Locate the cell with the specified text and output its [x, y] center coordinate. 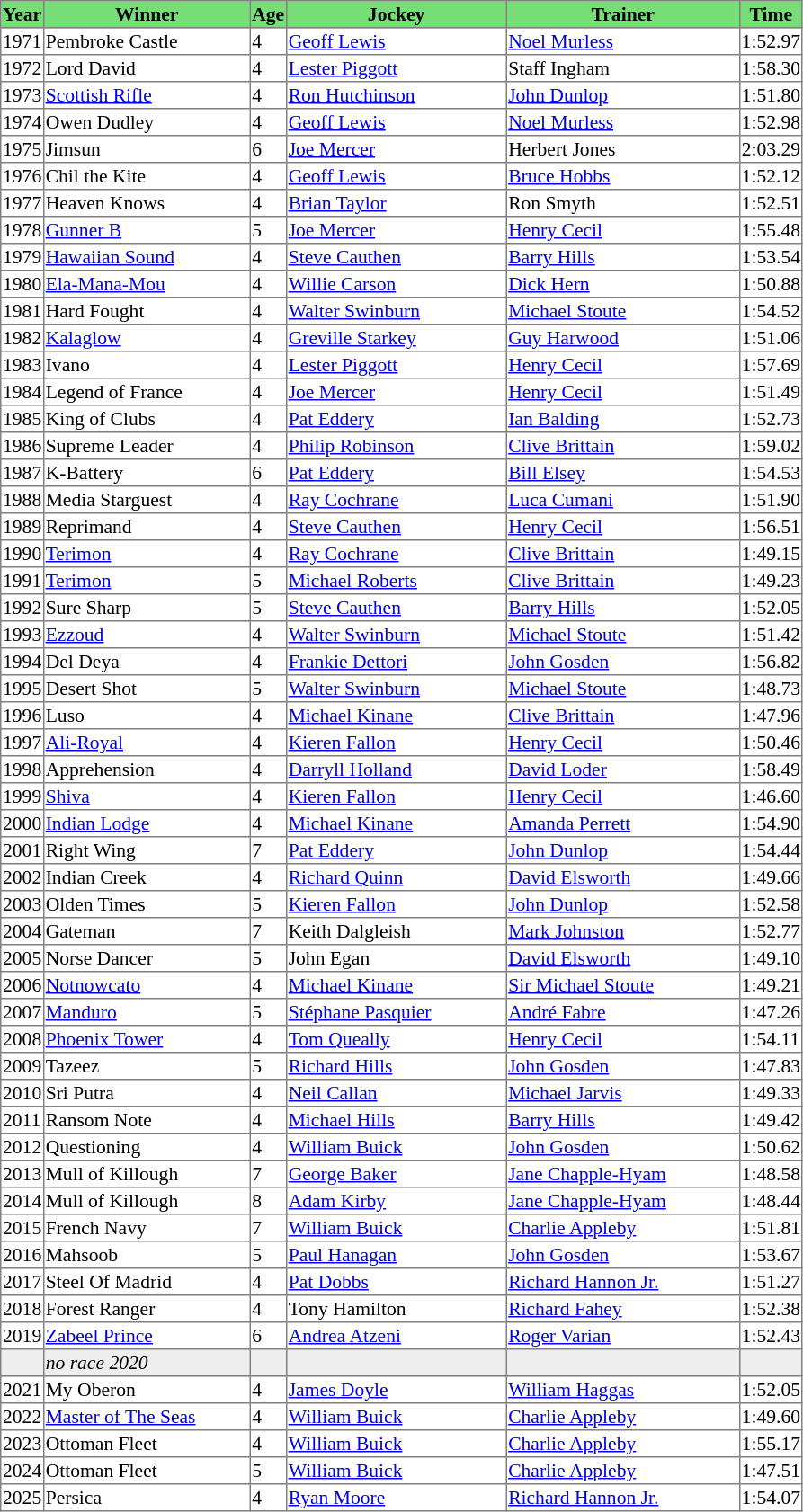
1977 [22, 203]
Media Starguest [147, 500]
Manduro [147, 1012]
Steel Of Madrid [147, 1282]
Notnowcato [147, 985]
André Fabre [623, 1012]
2017 [22, 1282]
8 [268, 1201]
2023 [22, 1444]
Sir Michael Stoute [623, 985]
1:49.42 [771, 1120]
Ron Smyth [623, 203]
Olden Times [147, 904]
1990 [22, 554]
Scottish Rifle [147, 95]
Sri Putra [147, 1093]
Pat Dobbs [396, 1282]
Pembroke Castle [147, 41]
Heaven Knows [147, 203]
Ron Hutchinson [396, 95]
Ransom Note [147, 1120]
1992 [22, 608]
1:54.90 [771, 823]
1:51.27 [771, 1282]
2004 [22, 931]
Herbert Jones [623, 149]
1975 [22, 149]
Hard Fought [147, 311]
Staff Ingham [623, 68]
Indian Lodge [147, 823]
King of Clubs [147, 419]
Sure Sharp [147, 608]
2:03.29 [771, 149]
Andrea Atzeni [396, 1336]
1:56.51 [771, 527]
Michael Hills [396, 1120]
Amanda Perrett [623, 823]
Lord David [147, 68]
Right Wing [147, 850]
2016 [22, 1255]
Ela-Mana-Mou [147, 284]
1993 [22, 635]
1985 [22, 419]
1:51.81 [771, 1228]
1:50.46 [771, 743]
Kalaglow [147, 338]
1:57.69 [771, 365]
1:47.51 [771, 1471]
2011 [22, 1120]
1982 [22, 338]
2013 [22, 1174]
2025 [22, 1498]
1971 [22, 41]
Michael Roberts [396, 581]
1:52.97 [771, 41]
1:49.21 [771, 985]
Age [268, 14]
Guy Harwood [623, 338]
Owen Dudley [147, 122]
1983 [22, 365]
Richard Hills [396, 1066]
Stéphane Pasquier [396, 1012]
2018 [22, 1309]
Roger Varian [623, 1336]
Willie Carson [396, 284]
1:47.83 [771, 1066]
John Egan [396, 958]
2007 [22, 1012]
Paul Hanagan [396, 1255]
1:52.98 [771, 122]
Winner [147, 14]
1:54.07 [771, 1498]
Legend of France [147, 392]
Ezzoud [147, 635]
Master of The Seas [147, 1417]
1:54.53 [771, 473]
Mark Johnston [623, 931]
2019 [22, 1336]
Norse Dancer [147, 958]
George Baker [396, 1174]
1:46.60 [771, 796]
2015 [22, 1228]
Questioning [147, 1147]
1:48.73 [771, 689]
Mahsoob [147, 1255]
1:49.60 [771, 1417]
1:52.12 [771, 176]
1995 [22, 689]
1:49.33 [771, 1093]
Greville Starkey [396, 338]
2006 [22, 985]
1:54.52 [771, 311]
1:59.02 [771, 446]
1:50.62 [771, 1147]
Darryll Holland [396, 769]
2005 [22, 958]
Brian Taylor [396, 203]
Trainer [623, 14]
1:49.15 [771, 554]
1:55.48 [771, 230]
1997 [22, 743]
2014 [22, 1201]
Adam Kirby [396, 1201]
1984 [22, 392]
Luso [147, 716]
1979 [22, 257]
1:51.90 [771, 500]
Bill Elsey [623, 473]
Year [22, 14]
2003 [22, 904]
Gateman [147, 931]
1994 [22, 662]
1:51.42 [771, 635]
Hawaiian Sound [147, 257]
Desert Shot [147, 689]
1:51.06 [771, 338]
Dick Hern [623, 284]
1:52.43 [771, 1336]
2008 [22, 1039]
2010 [22, 1093]
1:51.80 [771, 95]
Chil the Kite [147, 176]
Del Deya [147, 662]
1978 [22, 230]
Gunner B [147, 230]
David Loder [623, 769]
Richard Quinn [396, 877]
Ian Balding [623, 419]
Michael Jarvis [623, 1093]
1:55.17 [771, 1444]
Philip Robinson [396, 446]
1980 [22, 284]
1:50.88 [771, 284]
Luca Cumani [623, 500]
1989 [22, 527]
1:54.44 [771, 850]
William Haggas [623, 1390]
Tom Queally [396, 1039]
1:58.30 [771, 68]
1976 [22, 176]
Tony Hamilton [396, 1309]
1972 [22, 68]
1:52.51 [771, 203]
Bruce Hobbs [623, 176]
Jimsun [147, 149]
Supreme Leader [147, 446]
Indian Creek [147, 877]
Forest Ranger [147, 1309]
1996 [22, 716]
Ali-Royal [147, 743]
Jockey [396, 14]
Phoenix Tower [147, 1039]
1:52.73 [771, 419]
Frankie Dettori [396, 662]
French Navy [147, 1228]
Apprehension [147, 769]
1981 [22, 311]
2012 [22, 1147]
2022 [22, 1417]
1:47.26 [771, 1012]
K-Battery [147, 473]
1:49.66 [771, 877]
1999 [22, 796]
1986 [22, 446]
2002 [22, 877]
Richard Fahey [623, 1309]
1:58.49 [771, 769]
1:49.10 [771, 958]
2021 [22, 1390]
1998 [22, 769]
1:54.11 [771, 1039]
1:52.77 [771, 931]
1:48.44 [771, 1201]
no race 2020 [147, 1363]
2009 [22, 1066]
2024 [22, 1471]
Shiva [147, 796]
1:52.58 [771, 904]
1:53.54 [771, 257]
1:53.67 [771, 1255]
Persica [147, 1498]
1974 [22, 122]
1:51.49 [771, 392]
2000 [22, 823]
James Doyle [396, 1390]
1:56.82 [771, 662]
2001 [22, 850]
1991 [22, 581]
1973 [22, 95]
Reprimand [147, 527]
Neil Callan [396, 1093]
Ryan Moore [396, 1498]
My Oberon [147, 1390]
Tazeez [147, 1066]
1988 [22, 500]
Keith Dalgleish [396, 931]
1:49.23 [771, 581]
1:47.96 [771, 716]
1987 [22, 473]
Time [771, 14]
Zabeel Prince [147, 1336]
Ivano [147, 365]
1:52.38 [771, 1309]
1:48.58 [771, 1174]
